From the cell containing the given text, extract its center point as [X, Y] coordinate. 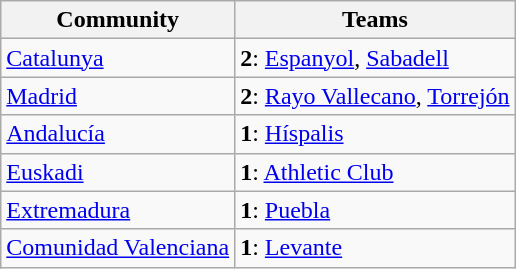
Community [118, 20]
Euskadi [118, 172]
Andalucía [118, 134]
2: Rayo Vallecano, Torrejón [375, 96]
1: Puebla [375, 210]
1: Levante [375, 248]
2: Espanyol, Sabadell [375, 58]
Extremadura [118, 210]
1: Híspalis [375, 134]
Madrid [118, 96]
1: Athletic Club [375, 172]
Comunidad Valenciana [118, 248]
Teams [375, 20]
Catalunya [118, 58]
